Provide the [x, y] coordinate of the cell's center where the given text is located.  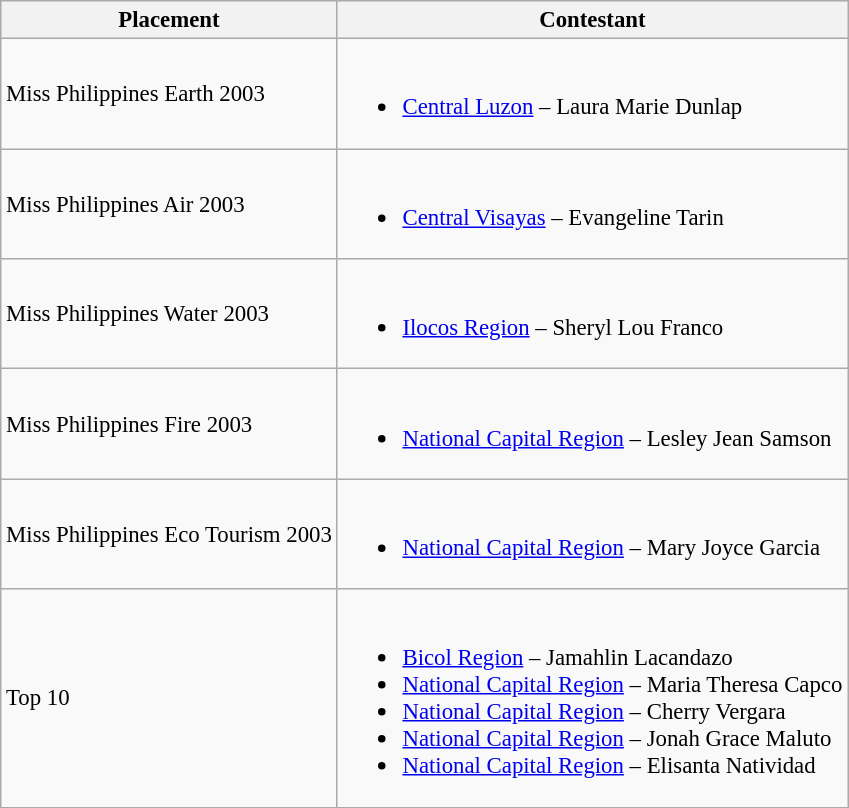
Miss Philippines Water 2003 [169, 314]
National Capital Region – Lesley Jean Samson [592, 424]
Central Luzon – Laura Marie Dunlap [592, 94]
Top 10 [169, 698]
Central Visayas – Evangeline Tarin [592, 204]
Miss Philippines Earth 2003 [169, 94]
Contestant [592, 20]
Miss Philippines Air 2003 [169, 204]
Miss Philippines Fire 2003 [169, 424]
Miss Philippines Eco Tourism 2003 [169, 534]
Ilocos Region – Sheryl Lou Franco [592, 314]
National Capital Region – Mary Joyce Garcia [592, 534]
Placement [169, 20]
